Find where the given text appears and provide that cell's center as (x, y) coordinate. 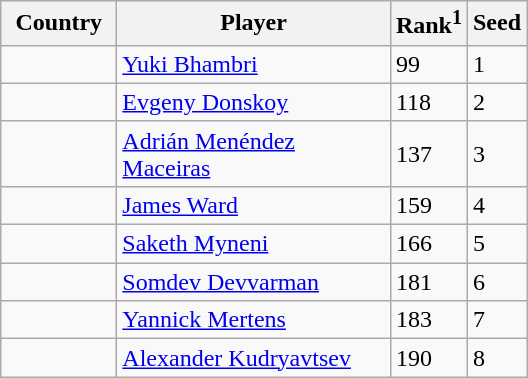
159 (428, 205)
183 (428, 320)
Rank1 (428, 24)
137 (428, 154)
Yannick Mertens (254, 320)
5 (496, 244)
Country (59, 24)
181 (428, 282)
Yuki Bhambri (254, 64)
James Ward (254, 205)
7 (496, 320)
118 (428, 102)
Adrián Menéndez Maceiras (254, 154)
3 (496, 154)
Somdev Devvarman (254, 282)
Evgeny Donskoy (254, 102)
Alexander Kudryavtsev (254, 358)
6 (496, 282)
190 (428, 358)
Seed (496, 24)
166 (428, 244)
4 (496, 205)
Player (254, 24)
2 (496, 102)
99 (428, 64)
8 (496, 358)
1 (496, 64)
Saketh Myneni (254, 244)
